Extract the (X, Y) coordinate from the center of the cell holding the provided text.  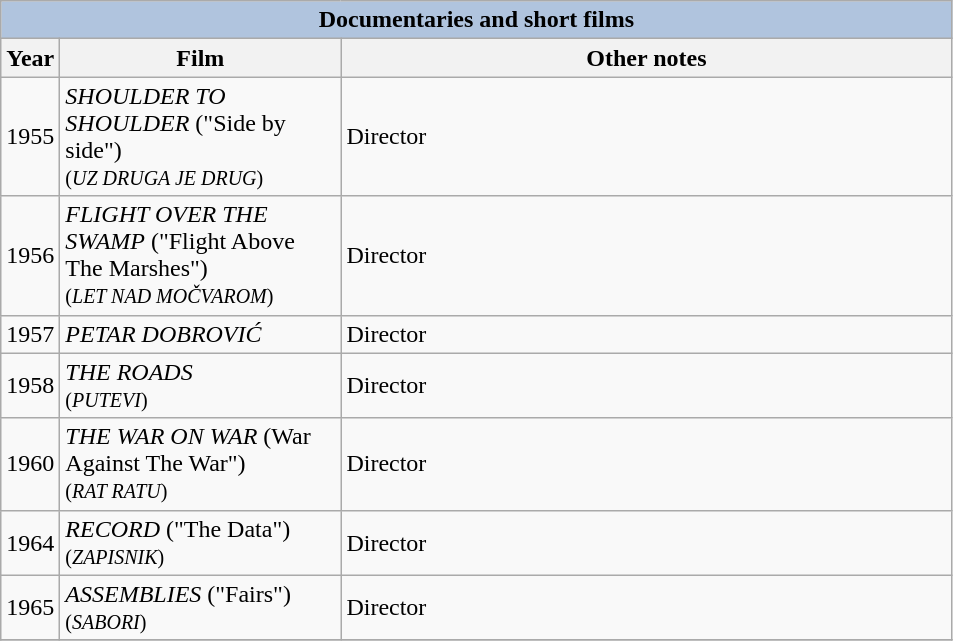
Documentaries and short films (476, 20)
1956 (30, 256)
1957 (30, 334)
ASSEMBLIES ("Fairs") (SABORI) (200, 608)
THE ROADS(PUTEVI) (200, 386)
SHOULDER TO SHOULDER ("Side by side")(UZ DRUGA JE DRUG) (200, 136)
1964 (30, 542)
RECORD ("The Data") (ZAPISNIK) (200, 542)
Year (30, 58)
FLIGHT OVER THE SWAMP ("Flight Above The Marshes") (LET NAD MOČVAROM) (200, 256)
PETAR DOBROVIĆ (200, 334)
1960 (30, 464)
1965 (30, 608)
1955 (30, 136)
THE WAR ON WAR (War Against The War") (RAT RATU) (200, 464)
Film (200, 58)
1958 (30, 386)
Other notes (646, 58)
